Pinpoint the cell where the given text exists, returning its (X, Y) midpoint coordinate. 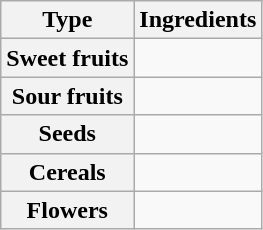
Sour fruits (68, 96)
Cereals (68, 172)
Seeds (68, 134)
Flowers (68, 210)
Ingredients (198, 20)
Sweet fruits (68, 58)
Type (68, 20)
